Identify which cell holds the provided text, then report its [X, Y] central coordinate. 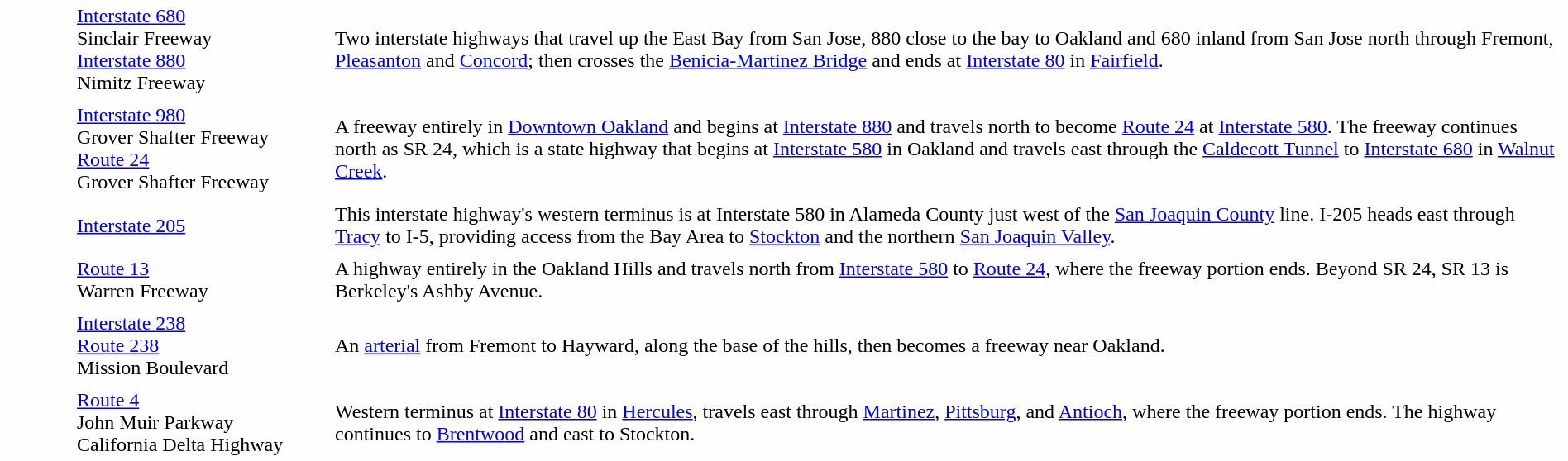
Interstate 980Grover Shafter FreewayRoute 24Grover Shafter Freeway [201, 149]
Route 4John Muir ParkwayCalifornia Delta Highway [201, 423]
Interstate 205 [201, 226]
Route 13Warren Freeway [201, 280]
Interstate 238Route 238Mission Boulevard [201, 345]
Interstate 680Sinclair FreewayInterstate 880Nimitz Freeway [201, 50]
An arterial from Fremont to Hayward, along the base of the hills, then becomes a freeway near Oakland. [949, 345]
